From the cell containing the given text, extract its center point as [X, Y] coordinate. 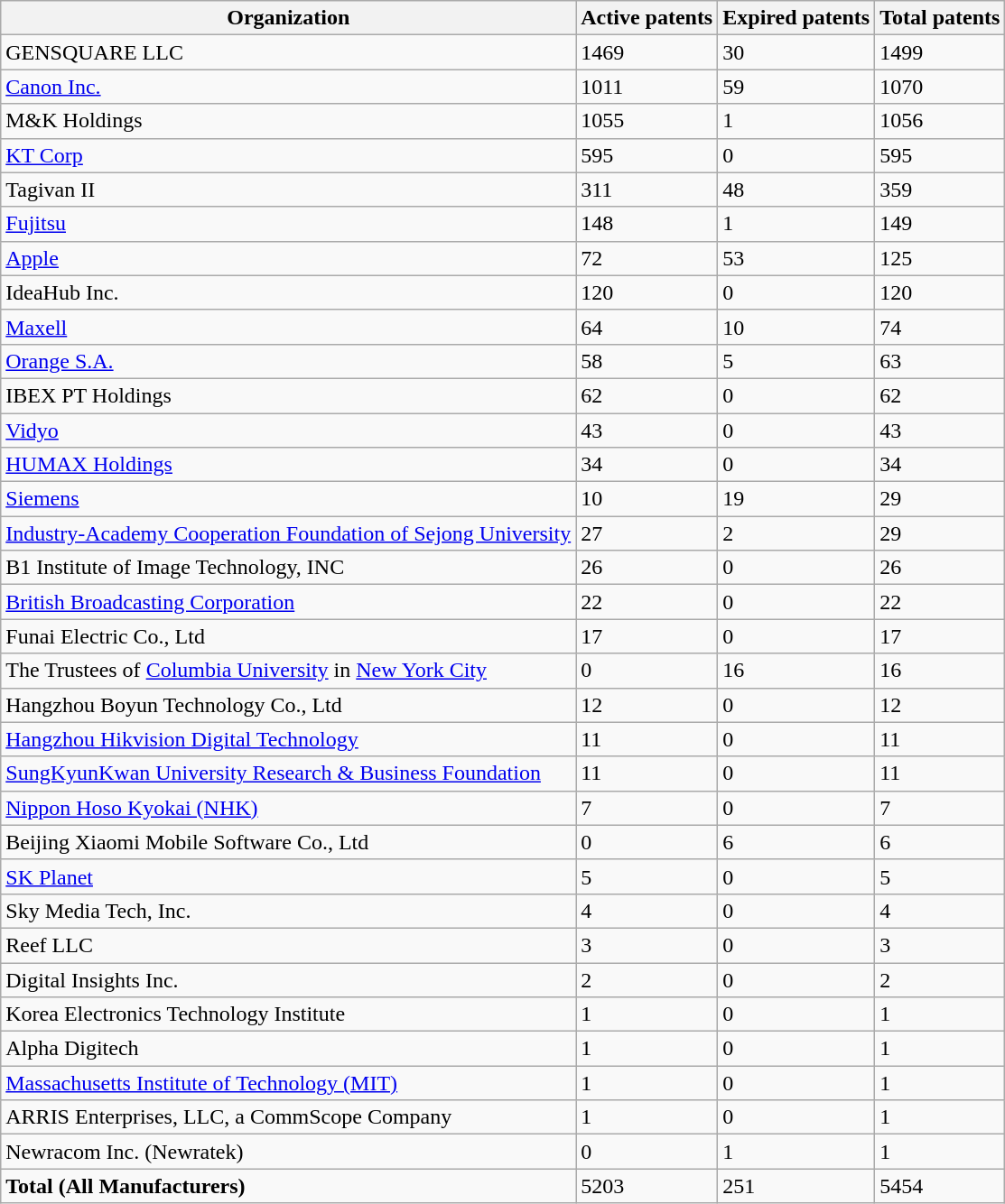
Newracom Inc. (Newratek) [289, 1152]
Hangzhou Hikvision Digital Technology [289, 739]
5454 [940, 1186]
1011 [647, 87]
Digital Insights Inc. [289, 979]
Expired patents [796, 18]
1499 [940, 52]
SK Planet [289, 876]
Vidyo [289, 431]
Industry-Academy Cooperation Foundation of Sejong University [289, 533]
53 [796, 258]
Funai Electric Co., Ltd [289, 636]
Sky Media Tech, Inc. [289, 911]
311 [647, 190]
SungKyunKwan University Research & Business Foundation [289, 773]
Fujitsu [289, 224]
GENSQUARE LLC [289, 52]
Apple [289, 258]
30 [796, 52]
148 [647, 224]
74 [940, 327]
Hangzhou Boyun Technology Co., Ltd [289, 705]
1469 [647, 52]
Total (All Manufacturers) [289, 1186]
149 [940, 224]
251 [796, 1186]
M&K Holdings [289, 121]
Beijing Xiaomi Mobile Software Co., Ltd [289, 842]
HUMAX Holdings [289, 465]
ARRIS Enterprises, LLC, a CommScope Company [289, 1117]
Active patents [647, 18]
Alpha Digitech [289, 1049]
Reef LLC [289, 945]
27 [647, 533]
Total patents [940, 18]
The Trustees of Columbia University in New York City [289, 671]
British Broadcasting Corporation [289, 602]
IdeaHub Inc. [289, 292]
58 [647, 361]
KT Corp [289, 155]
125 [940, 258]
Massachusetts Institute of Technology (MIT) [289, 1083]
72 [647, 258]
IBEX PT Holdings [289, 395]
Maxell [289, 327]
Korea Electronics Technology Institute [289, 1014]
1055 [647, 121]
63 [940, 361]
Siemens [289, 499]
Orange S.A. [289, 361]
Tagivan II [289, 190]
5203 [647, 1186]
59 [796, 87]
Nippon Hoso Kyokai (NHK) [289, 808]
359 [940, 190]
1070 [940, 87]
64 [647, 327]
48 [796, 190]
Canon Inc. [289, 87]
B1 Institute of Image Technology, INC [289, 568]
19 [796, 499]
Organization [289, 18]
1056 [940, 121]
